Capture the cell that displays the provided text and extract its (x, y) central coordinate. 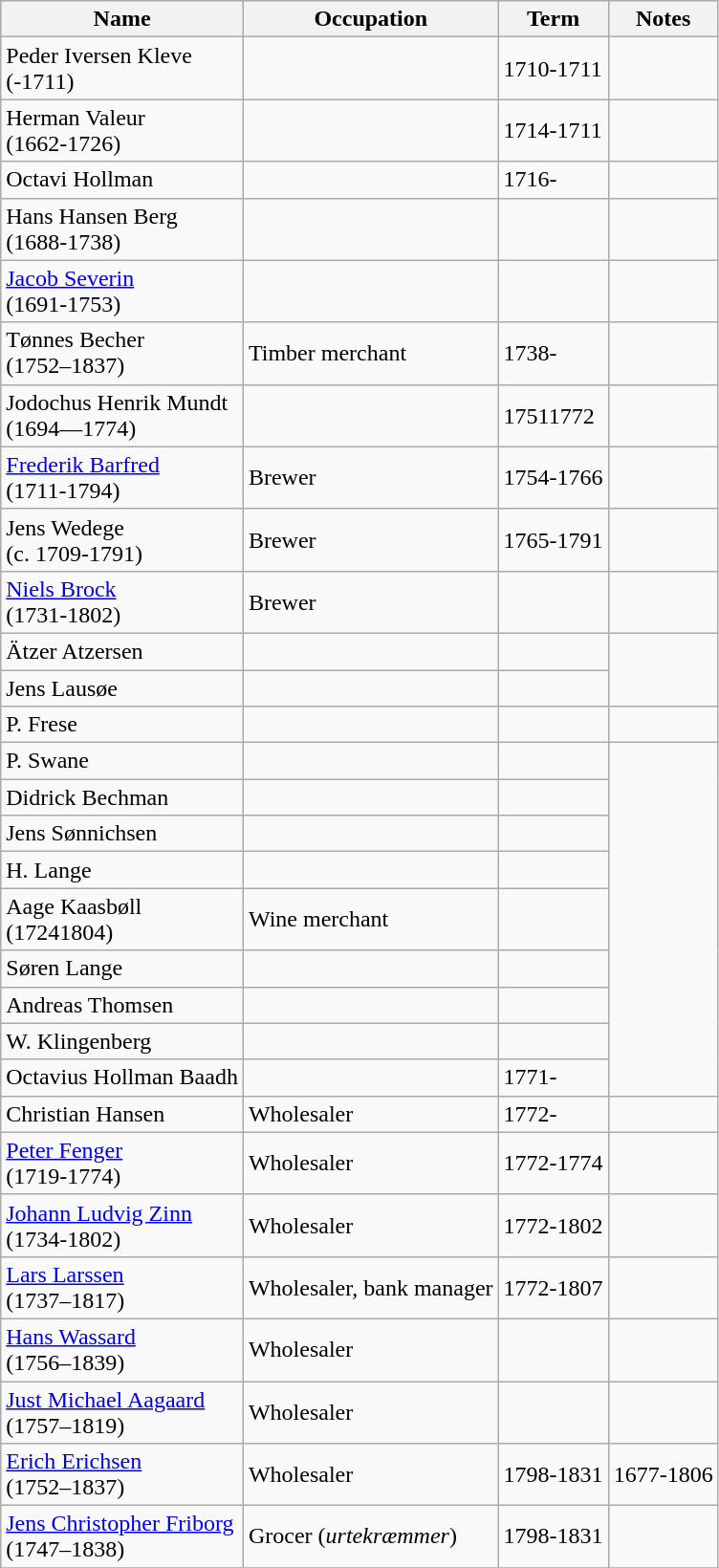
Timber merchant (371, 354)
1714-1711 (553, 130)
Didrick Bechman (122, 797)
Notes (664, 19)
Jens Christopher Friborg (1747–1838) (122, 1537)
1710-1711 (553, 69)
17511772 (553, 415)
Jacob Severin (1691-1753) (122, 291)
Term (553, 19)
1765-1791 (553, 539)
Tønnes Becher (1752–1837) (122, 354)
Octavius Hollman Baadh (122, 1078)
1772-1802 (553, 1226)
1771- (553, 1078)
Erich Erichsen (1752–1837) (122, 1474)
Frederik Barfred (1711-1794) (122, 478)
Jens Wedege (c. 1709-1791) (122, 539)
Niels Brock (1731-1802) (122, 602)
Peder Iversen Kleve (-1711) (122, 69)
Just Michael Aagaard (1757–1819) (122, 1411)
1738- (553, 354)
W. Klingenberg (122, 1041)
Lars Larssen (1737–1817) (122, 1287)
Jodochus Henrik Mundt (1694—1774) (122, 415)
1677-1806 (664, 1474)
Søren Lange (122, 969)
1772- (553, 1114)
Grocer (urtekræmmer) (371, 1537)
Peter Fenger (1719-1774) (122, 1163)
1716- (553, 180)
Herman Valeur (1662-1726) (122, 130)
1772-1807 (553, 1287)
1772-1774 (553, 1163)
1754-1766 (553, 478)
Christian Hansen (122, 1114)
Hans Hansen Berg (1688-1738) (122, 229)
Hans Wassard (1756–1839) (122, 1350)
Occupation (371, 19)
P. Swane (122, 761)
Name (122, 19)
Johann Ludvig Zinn (1734-1802) (122, 1226)
Andreas Thomsen (122, 1005)
Jens Sønnichsen (122, 834)
Aage Kaasbøll (17241804) (122, 920)
Wholesaler, bank manager (371, 1287)
Wine merchant (371, 920)
P. Frese (122, 725)
Octavi Hollman (122, 180)
H. Lange (122, 870)
Ätzer Atzersen (122, 651)
Jens Lausøe (122, 687)
